Scan for the cell matching the given text and deliver its (X, Y) coordinate at center. 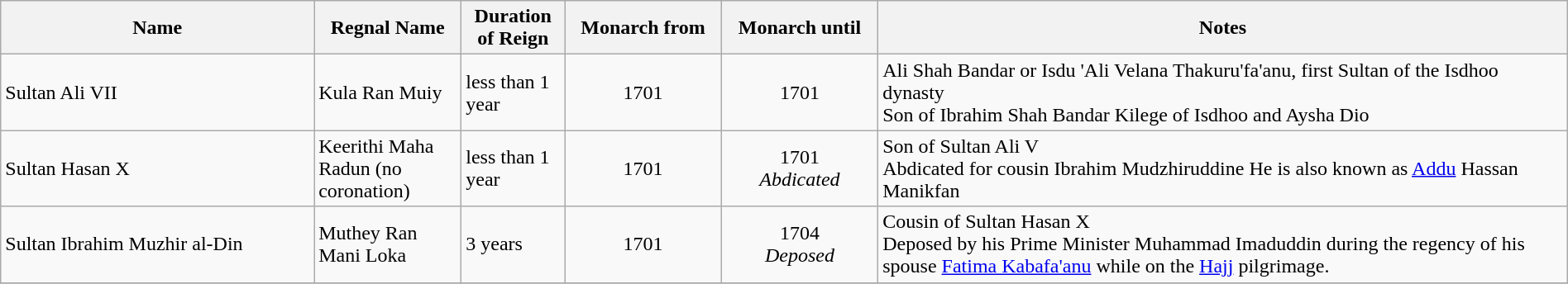
Sultan Hasan X (157, 168)
Keerithi Maha Radun (no coronation) (388, 168)
Notes (1223, 28)
Monarch from (643, 28)
1701Abdicated (799, 168)
Monarch until (799, 28)
Name (157, 28)
Sultan Ibrahim Muzhir al-Din (157, 244)
Regnal Name (388, 28)
Duration of Reign (513, 28)
Muthey Ran Mani Loka (388, 244)
Ali Shah Bandar or Isdu 'Ali Velana Thakuru'fa'anu, first Sultan of the Isdhoo dynastySon of Ibrahim Shah Bandar Kilege of Isdhoo and Aysha Dio (1223, 92)
Sultan Ali VII (157, 92)
3 years (513, 244)
Kula Ran Muiy (388, 92)
Son of Sultan Ali VAbdicated for cousin Ibrahim Mudzhiruddine He is also known as Addu Hassan Manikfan (1223, 168)
1704Deposed (799, 244)
